For the text-containing cell, return its midpoint in [x, y] coordinate format. 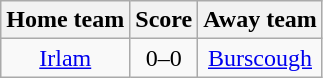
0–0 [164, 58]
Home team [66, 20]
Away team [260, 20]
Irlam [66, 58]
Score [164, 20]
Burscough [260, 58]
